Identify which cell holds the provided text, then report its (x, y) central coordinate. 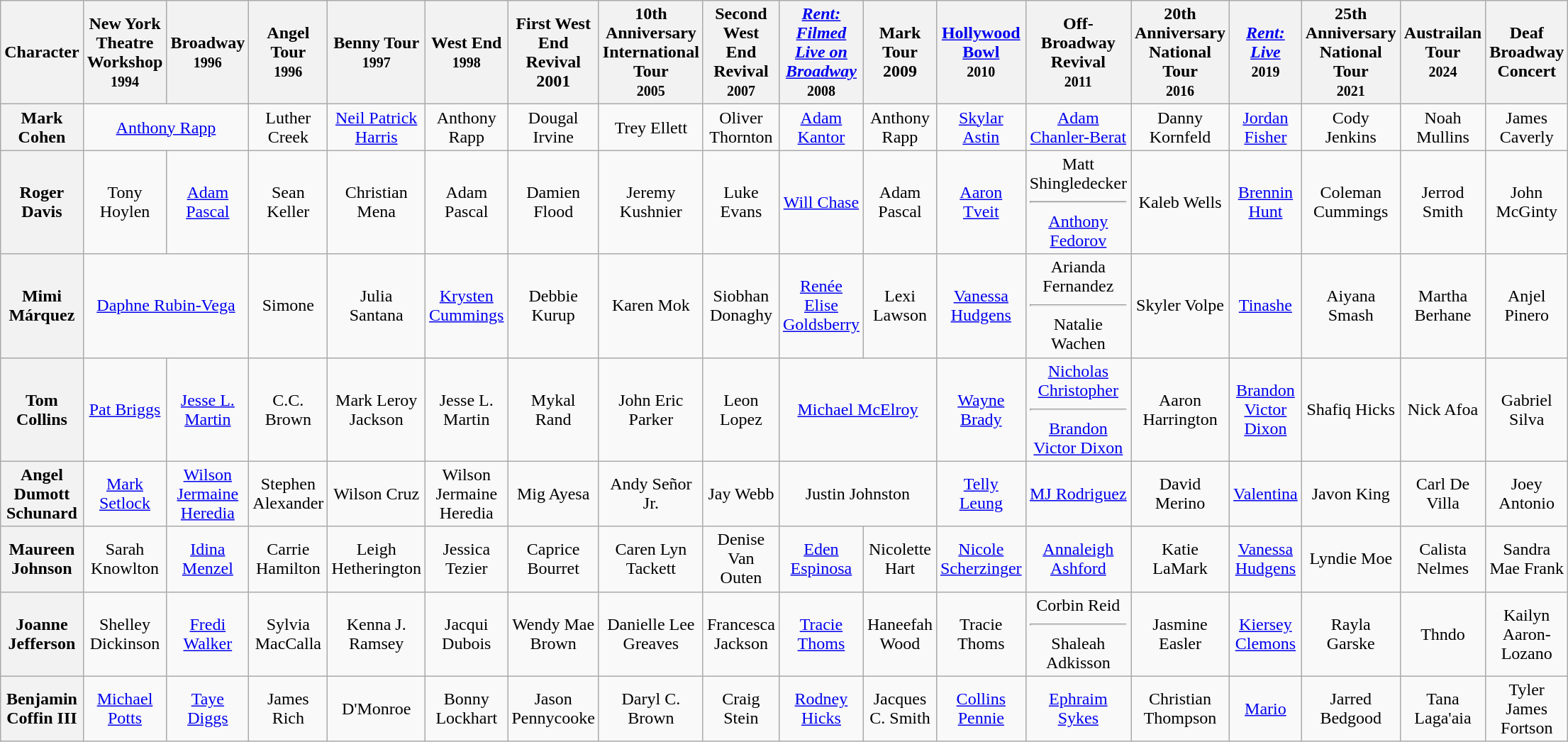
Adam Chanler-Berat (1078, 128)
Anjel Pinero (1527, 306)
Wilson Cruz (377, 494)
Karen Mok (651, 306)
Tinashe (1266, 306)
Mykal Rand (553, 409)
Shafiq Hicks (1350, 409)
Deaf Broadway Concert (1527, 52)
Luther Creek (288, 128)
Neil Patrick Harris (377, 128)
Kiersey Clemons (1266, 634)
Rent: Filmed Live on Broadway 2008 (821, 52)
Andy Señor Jr. (651, 494)
Nicole Scherzinger (981, 559)
Arianda FernandezNatalie Wachen (1078, 306)
Wayne Brady (981, 409)
Noah Mullins (1442, 128)
Julia Santana (377, 306)
Lyndie Moe (1350, 559)
Austrailan Tour 2024 (1442, 52)
Aaron Harrington (1180, 409)
Valentina (1266, 494)
Caren Lyn Tackett (651, 559)
Angel Dumott Schunard (42, 494)
Jasmine Easler (1180, 634)
First West End Revival 2001 (553, 52)
25th Anniversary National Tour 2021 (1350, 52)
Shelley Dickinson (125, 634)
Gabriel Silva (1527, 409)
Mark Tour 2009 (899, 52)
Eden Espinosa (821, 559)
Jerrod Smith (1442, 202)
Damien Flood (553, 202)
Stephen Alexander (288, 494)
Off-Broadway Revival 2011 (1078, 52)
Siobhan Donaghy (740, 306)
Sylvia MacCalla (288, 634)
Coleman Cummings (1350, 202)
Tyler James Fortson (1527, 709)
Maureen Johnson (42, 559)
Carl De Villa (1442, 494)
Taye Diggs (208, 709)
Aaron Tveit (981, 202)
Caprice Bourret (553, 559)
Bonny Lockhart (467, 709)
Rayla Garske (1350, 634)
James Caverly (1527, 128)
James Rich (288, 709)
Tom Collins (42, 409)
Jacqui Dubois (467, 634)
Christian Mena (377, 202)
10th AnniversaryInternational Tour 2005 (651, 52)
Kailyn Aaron-Lozano (1527, 634)
Broadway 1996 (208, 52)
Jarred Bedgood (1350, 709)
Aiyana Smash (1350, 306)
Katie LaMark (1180, 559)
Mimi Márquez (42, 306)
Denise Van Outen (740, 559)
Mario (1266, 709)
Leigh Hetherington (377, 559)
Daryl C. Brown (651, 709)
Brandon Victor Dixon (1266, 409)
Christian Thompson (1180, 709)
Jordan Fisher (1266, 128)
Haneefah Wood (899, 634)
Wendy Mae Brown (553, 634)
Nick Afoa (1442, 409)
20th Anniversary National Tour 2016 (1180, 52)
Dougal Irvine (553, 128)
Francesca Jackson (740, 634)
Jacques C. Smith (899, 709)
Oliver Thornton (740, 128)
Pat Briggs (125, 409)
Joey Antonio (1527, 494)
Simone (288, 306)
Sarah Knowlton (125, 559)
Debbie Kurup (553, 306)
John Eric Parker (651, 409)
Calista Nelmes (1442, 559)
Renée Elise Goldsberry (821, 306)
Cody Jenkins (1350, 128)
John McGinty (1527, 202)
Mark Setlock (125, 494)
Collins Pennie (981, 709)
Mark Leroy Jackson (377, 409)
Jay Webb (740, 494)
Idina Menzel (208, 559)
Character (42, 52)
Michael McElroy (857, 409)
Leon Lopez (740, 409)
Rent: Live2019 (1266, 52)
Matt ShingledeckerAnthony Fedorov (1078, 202)
Adam Kantor (821, 128)
Justin Johnston (857, 494)
Craig Stein (740, 709)
Skyler Volpe (1180, 306)
Daphne Rubin-Vega (166, 306)
Hollywood Bowl 2010 (981, 52)
David Merino (1180, 494)
Michael Potts (125, 709)
Trey Ellett (651, 128)
Nicolette Hart (899, 559)
Ephraim Sykes (1078, 709)
Roger Davis (42, 202)
Lexi Lawson (899, 306)
Sean Keller (288, 202)
Jeremy Kushnier (651, 202)
Joanne Jefferson (42, 634)
Thndo (1442, 634)
Jessica Tezier (467, 559)
New York Theatre Workshop 1994 (125, 52)
C.C. Brown (288, 409)
Nicholas ChristopherBrandon Victor Dixon (1078, 409)
Will Chase (821, 202)
Annaleigh Ashford (1078, 559)
Martha Berhane (1442, 306)
Mig Ayesa (553, 494)
Javon King (1350, 494)
Angel Tour 1996 (288, 52)
Mark Cohen (42, 128)
Benny Tour1997 (377, 52)
MJ Rodriguez (1078, 494)
Benjamin Coffin III (42, 709)
Fredi Walker (208, 634)
Tana Laga'aia (1442, 709)
D'Monroe (377, 709)
West End 1998 (467, 52)
Brennin Hunt (1266, 202)
Tony Hoylen (125, 202)
Danielle Lee Greaves (651, 634)
Kenna J. Ramsey (377, 634)
Sandra Mae Frank (1527, 559)
Jason Pennycooke (553, 709)
Skylar Astin (981, 128)
Second West EndRevival 2007 (740, 52)
Danny Kornfeld (1180, 128)
Luke Evans (740, 202)
Rodney Hicks (821, 709)
Krysten Cummings (467, 306)
Telly Leung (981, 494)
Kaleb Wells (1180, 202)
Carrie Hamilton (288, 559)
Corbin ReidShaleah Adkisson (1078, 634)
